Determine the [x, y] coordinate at the center of the cell enclosing the given text.  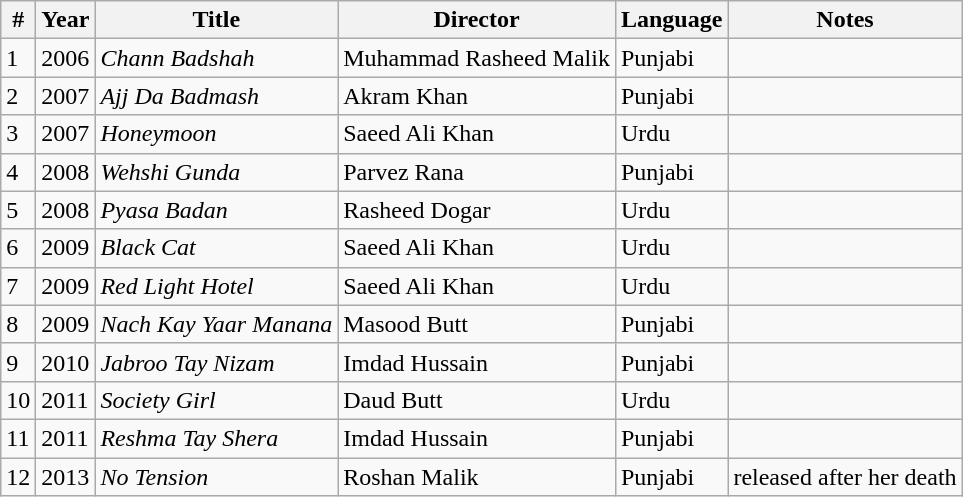
Muhammad Rasheed Malik [477, 58]
Ajj Da Badmash [216, 96]
Director [477, 20]
1 [18, 58]
Society Girl [216, 400]
Nach Kay Yaar Manana [216, 324]
2006 [66, 58]
released after her death [845, 477]
5 [18, 210]
Akram Khan [477, 96]
Honeymoon [216, 134]
Masood Butt [477, 324]
Pyasa Badan [216, 210]
Chann Badshah [216, 58]
Roshan Malik [477, 477]
Title [216, 20]
Parvez Rana [477, 172]
Black Cat [216, 248]
7 [18, 286]
Year [66, 20]
Language [671, 20]
2 [18, 96]
No Tension [216, 477]
Red Light Hotel [216, 286]
2013 [66, 477]
Notes [845, 20]
8 [18, 324]
11 [18, 438]
Wehshi Gunda [216, 172]
12 [18, 477]
# [18, 20]
2010 [66, 362]
Jabroo Tay Nizam [216, 362]
10 [18, 400]
6 [18, 248]
4 [18, 172]
Reshma Tay Shera [216, 438]
Daud Butt [477, 400]
Rasheed Dogar [477, 210]
9 [18, 362]
3 [18, 134]
